For the text-containing cell, return its midpoint in [X, Y] coordinate format. 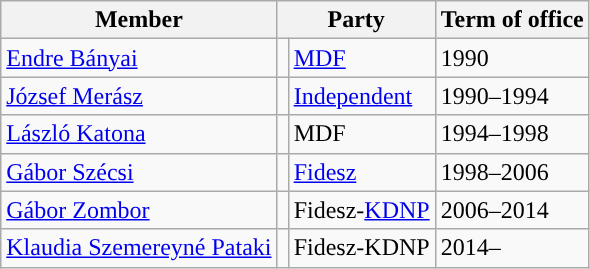
2014– [512, 248]
1990 [512, 58]
Gábor Zombor [139, 210]
1998–2006 [512, 172]
Term of office [512, 20]
László Katona [139, 134]
József Merász [139, 96]
Gábor Szécsi [139, 172]
Endre Bányai [139, 58]
Member [139, 20]
Party [356, 20]
1994–1998 [512, 134]
Independent [362, 96]
Fidesz [362, 172]
2006–2014 [512, 210]
Klaudia Szemereyné Pataki [139, 248]
1990–1994 [512, 96]
